Return [X, Y] of the center of cell containing provided text 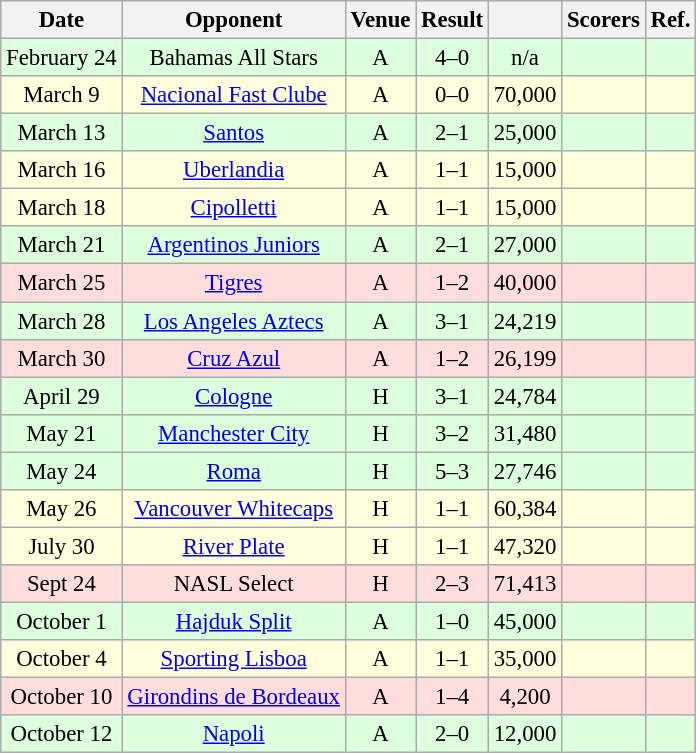
February 24 [62, 58]
Argentinos Juniors [234, 245]
35,000 [524, 659]
Los Angeles Aztecs [234, 321]
March 13 [62, 133]
May 21 [62, 433]
Ref. [670, 20]
March 28 [62, 321]
October 1 [62, 621]
October 12 [62, 734]
May 24 [62, 471]
3–2 [452, 433]
River Plate [234, 546]
March 9 [62, 95]
Cologne [234, 396]
April 29 [62, 396]
27,746 [524, 471]
May 26 [62, 509]
70,000 [524, 95]
12,000 [524, 734]
October 4 [62, 659]
Venue [380, 20]
2–0 [452, 734]
Opponent [234, 20]
Scorers [604, 20]
1–4 [452, 697]
31,480 [524, 433]
40,000 [524, 283]
Hajduk Split [234, 621]
Result [452, 20]
Bahamas All Stars [234, 58]
60,384 [524, 509]
Sporting Lisboa [234, 659]
October 10 [62, 697]
March 18 [62, 208]
47,320 [524, 546]
Girondins de Bordeaux [234, 697]
26,199 [524, 358]
March 16 [62, 170]
Date [62, 20]
4–0 [452, 58]
2–3 [452, 584]
Sept 24 [62, 584]
24,784 [524, 396]
Cipolletti [234, 208]
March 30 [62, 358]
25,000 [524, 133]
March 25 [62, 283]
NASL Select [234, 584]
Nacional Fast Clube [234, 95]
0–0 [452, 95]
March 21 [62, 245]
Manchester City [234, 433]
71,413 [524, 584]
5–3 [452, 471]
4,200 [524, 697]
1–0 [452, 621]
45,000 [524, 621]
27,000 [524, 245]
Cruz Azul [234, 358]
24,219 [524, 321]
July 30 [62, 546]
Roma [234, 471]
n/a [524, 58]
Vancouver Whitecaps [234, 509]
Santos [234, 133]
Uberlandia [234, 170]
Tigres [234, 283]
Napoli [234, 734]
